Capture the cell that displays the provided text and extract its (X, Y) central coordinate. 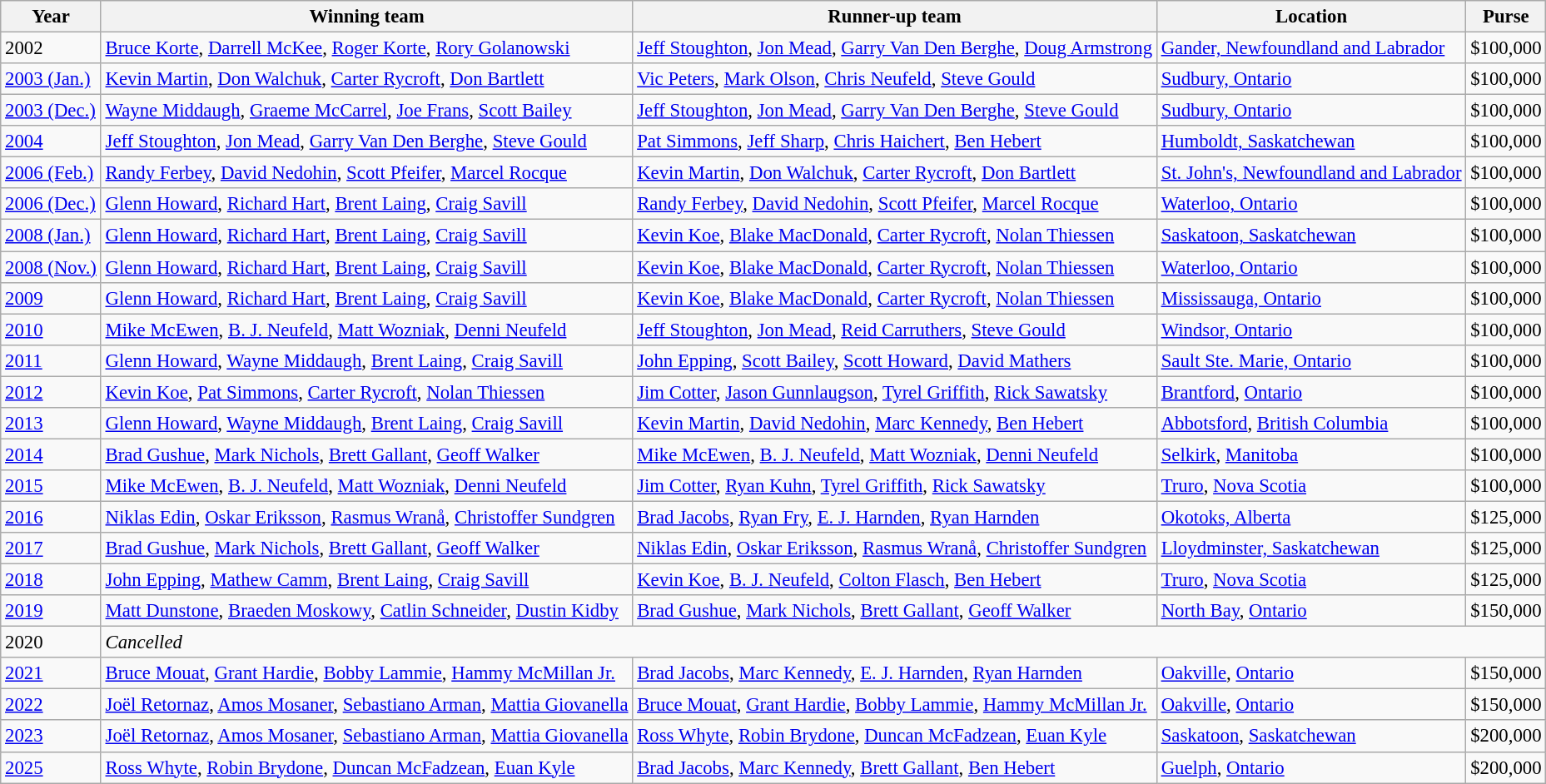
Brad Jacobs, Ryan Fry, E. J. Harnden, Ryan Harnden (894, 517)
John Epping, Mathew Camm, Brent Laing, Craig Savill (366, 580)
Cancelled (823, 643)
2013 (51, 424)
2018 (51, 580)
Vic Peters, Mark Olson, Chris Neufeld, Steve Gould (894, 79)
2012 (51, 392)
Lloydminster, Saskatchewan (1311, 548)
2004 (51, 141)
2020 (51, 643)
Gander, Newfoundland and Labrador (1311, 48)
Matt Dunstone, Braeden Moskowy, Catlin Schneider, Dustin Kidby (366, 611)
Location (1311, 17)
Jeff Stoughton, Jon Mead, Garry Van Den Berghe, Doug Armstrong (894, 48)
2015 (51, 486)
2003 (Dec.) (51, 111)
Jeff Stoughton, Jon Mead, Reid Carruthers, Steve Gould (894, 330)
2010 (51, 330)
2021 (51, 673)
Selkirk, Manitoba (1311, 454)
Brantford, Ontario (1311, 392)
2014 (51, 454)
Windsor, Ontario (1311, 330)
2006 (Feb.) (51, 173)
2008 (Nov.) (51, 267)
Kevin Koe, B. J. Neufeld, Colton Flasch, Ben Hebert (894, 580)
Runner-up team (894, 17)
2009 (51, 298)
Kevin Martin, David Nedohin, Marc Kennedy, Ben Hebert (894, 424)
Mississauga, Ontario (1311, 298)
Brad Jacobs, Marc Kennedy, Brett Gallant, Ben Hebert (894, 767)
Bruce Korte, Darrell McKee, Roger Korte, Rory Golanowski (366, 48)
2011 (51, 360)
2017 (51, 548)
2003 (Jan.) (51, 79)
John Epping, Scott Bailey, Scott Howard, David Mathers (894, 360)
Brad Jacobs, Marc Kennedy, E. J. Harnden, Ryan Harnden (894, 673)
Jim Cotter, Ryan Kuhn, Tyrel Griffith, Rick Sawatsky (894, 486)
Pat Simmons, Jeff Sharp, Chris Haichert, Ben Hebert (894, 141)
2016 (51, 517)
Year (51, 17)
2022 (51, 705)
Jim Cotter, Jason Gunnlaugson, Tyrel Griffith, Rick Sawatsky (894, 392)
2006 (Dec.) (51, 204)
2008 (Jan.) (51, 236)
North Bay, Ontario (1311, 611)
2002 (51, 48)
Okotoks, Alberta (1311, 517)
Sault Ste. Marie, Ontario (1311, 360)
Abbotsford, British Columbia (1311, 424)
2019 (51, 611)
Humboldt, Saskatchewan (1311, 141)
Wayne Middaugh, Graeme McCarrel, Joe Frans, Scott Bailey (366, 111)
Purse (1506, 17)
2025 (51, 767)
St. John's, Newfoundland and Labrador (1311, 173)
Kevin Koe, Pat Simmons, Carter Rycroft, Nolan Thiessen (366, 392)
2023 (51, 737)
Winning team (366, 17)
Guelph, Ontario (1311, 767)
